Output the [x, y] coordinate of the center of the cell containing the given text.  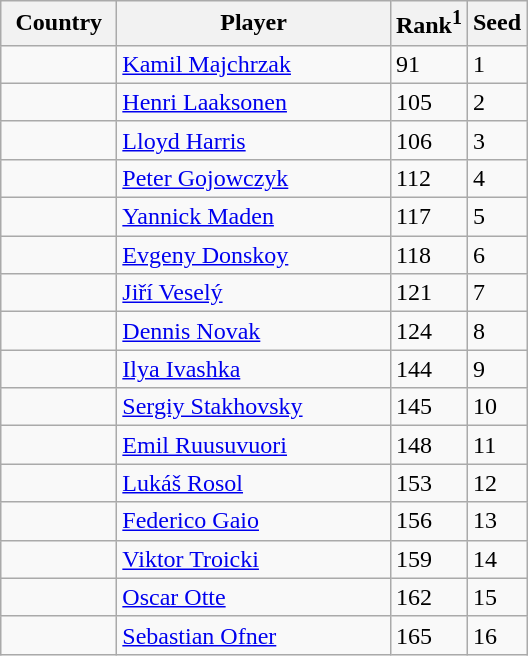
159 [428, 559]
162 [428, 597]
124 [428, 331]
Peter Gojowczyk [254, 178]
1 [496, 64]
121 [428, 293]
Jiří Veselý [254, 293]
Federico Gaio [254, 521]
Player [254, 24]
112 [428, 178]
145 [428, 407]
Kamil Majchrzak [254, 64]
91 [428, 64]
Evgeny Donskoy [254, 255]
8 [496, 331]
Dennis Novak [254, 331]
2 [496, 102]
Seed [496, 24]
11 [496, 445]
Henri Laaksonen [254, 102]
12 [496, 483]
7 [496, 293]
Sebastian Ofner [254, 635]
106 [428, 140]
9 [496, 369]
118 [428, 255]
Viktor Troicki [254, 559]
Rank1 [428, 24]
153 [428, 483]
5 [496, 217]
Oscar Otte [254, 597]
14 [496, 559]
156 [428, 521]
Lloyd Harris [254, 140]
16 [496, 635]
105 [428, 102]
3 [496, 140]
Lukáš Rosol [254, 483]
15 [496, 597]
13 [496, 521]
148 [428, 445]
165 [428, 635]
Ilya Ivashka [254, 369]
4 [496, 178]
Country [59, 24]
10 [496, 407]
Sergiy Stakhovsky [254, 407]
Yannick Maden [254, 217]
6 [496, 255]
117 [428, 217]
Emil Ruusuvuori [254, 445]
144 [428, 369]
